From the cell containing the given text, extract its center point as (x, y) coordinate. 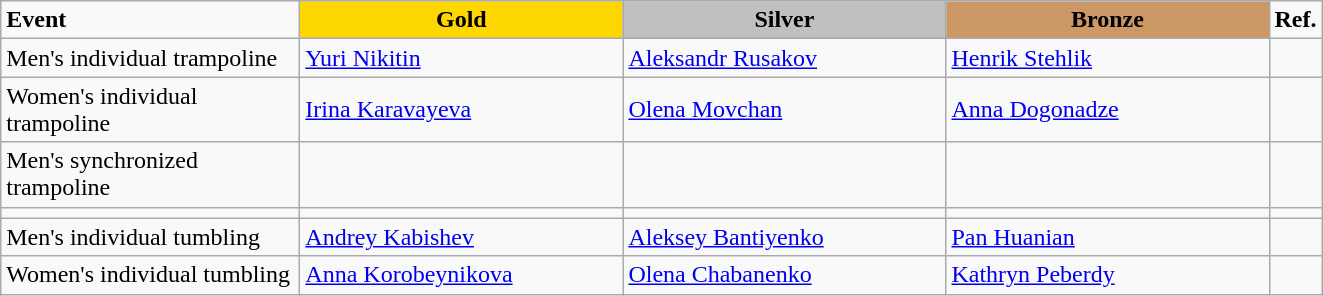
Aleksandr Rusakov (784, 58)
Irina Karavayeva (462, 110)
Kathryn Peberdy (1108, 275)
Women's individual tumbling (150, 275)
Silver (784, 20)
Men's individual trampoline (150, 58)
Gold (462, 20)
Ref. (1296, 20)
Henrik Stehlik (1108, 58)
Anna Dogonadze (1108, 110)
Aleksey Bantiyenko (784, 237)
Bronze (1108, 20)
Yuri Nikitin (462, 58)
Olena Movchan (784, 110)
Women's individual trampoline (150, 110)
Anna Korobeynikova (462, 275)
Olena Chabanenko (784, 275)
Men's individual tumbling (150, 237)
Men's synchronized trampoline (150, 174)
Event (150, 20)
Andrey Kabishev (462, 237)
Pan Huanian (1108, 237)
